Output the (x, y) coordinate of the center of the cell containing the given text.  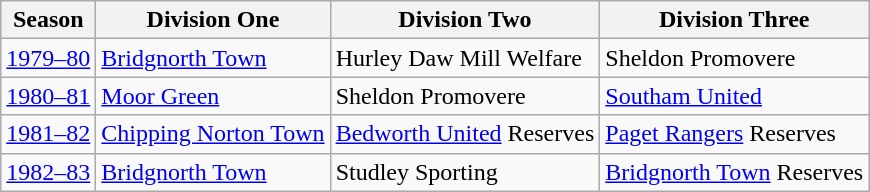
Season (48, 20)
Division Two (465, 20)
Bridgnorth Town Reserves (734, 172)
Studley Sporting (465, 172)
Chipping Norton Town (213, 134)
Southam United (734, 96)
Moor Green (213, 96)
Division One (213, 20)
1980–81 (48, 96)
Division Three (734, 20)
Bedworth United Reserves (465, 134)
1982–83 (48, 172)
1981–82 (48, 134)
Paget Rangers Reserves (734, 134)
1979–80 (48, 58)
Hurley Daw Mill Welfare (465, 58)
